Find where the given text appears and provide that cell's center as [X, Y] coordinate. 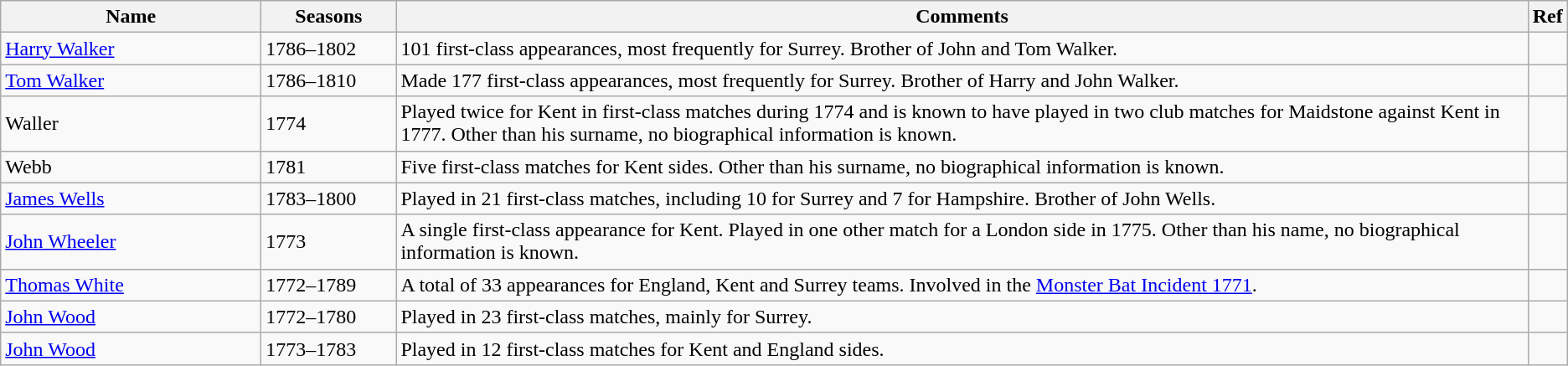
Name [131, 17]
1774 [328, 124]
1781 [328, 167]
Webb [131, 167]
Tom Walker [131, 80]
Made 177 first-class appearances, most frequently for Surrey. Brother of Harry and John Walker. [962, 80]
Five first-class matches for Kent sides. Other than his surname, no biographical information is known. [962, 167]
Waller [131, 124]
Played in 12 first-class matches for Kent and England sides. [962, 348]
Played in 21 first-class matches, including 10 for Surrey and 7 for Hampshire. Brother of John Wells. [962, 198]
John Wheeler [131, 241]
Ref [1548, 17]
1786–1802 [328, 49]
1773–1783 [328, 348]
101 first-class appearances, most frequently for Surrey. Brother of John and Tom Walker. [962, 49]
A total of 33 appearances for England, Kent and Surrey teams. Involved in the Monster Bat Incident 1771. [962, 285]
Harry Walker [131, 49]
Played in 23 first-class matches, mainly for Surrey. [962, 317]
Seasons [328, 17]
1786–1810 [328, 80]
1772–1780 [328, 317]
Comments [962, 17]
James Wells [131, 198]
1772–1789 [328, 285]
1773 [328, 241]
1783–1800 [328, 198]
Thomas White [131, 285]
